Return the [X, Y] coordinate for the center point of the cell that contains the specified text.  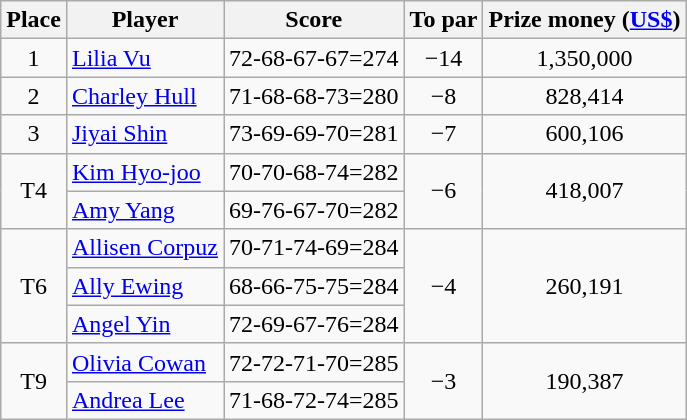
1,350,000 [584, 58]
68-66-75-75=284 [314, 286]
1 [34, 58]
Place [34, 20]
Charley Hull [144, 96]
Ally Ewing [144, 286]
828,414 [584, 96]
−14 [444, 58]
73-69-69-70=281 [314, 134]
Score [314, 20]
Prize money (US$) [584, 20]
2 [34, 96]
70-70-68-74=282 [314, 172]
−6 [444, 191]
Kim Hyo-joo [144, 172]
T4 [34, 191]
418,007 [584, 191]
72-72-71-70=285 [314, 362]
−7 [444, 134]
600,106 [584, 134]
−4 [444, 286]
Allisen Corpuz [144, 248]
3 [34, 134]
Player [144, 20]
To par [444, 20]
Andrea Lee [144, 400]
−3 [444, 381]
Olivia Cowan [144, 362]
190,387 [584, 381]
Jiyai Shin [144, 134]
T9 [34, 381]
−8 [444, 96]
72-68-67-67=274 [314, 58]
Amy Yang [144, 210]
71-68-68-73=280 [314, 96]
260,191 [584, 286]
Angel Yin [144, 324]
71-68-72-74=285 [314, 400]
70-71-74-69=284 [314, 248]
T6 [34, 286]
Lilia Vu [144, 58]
69-76-67-70=282 [314, 210]
72-69-67-76=284 [314, 324]
